Return (x, y) of the center of cell containing provided text 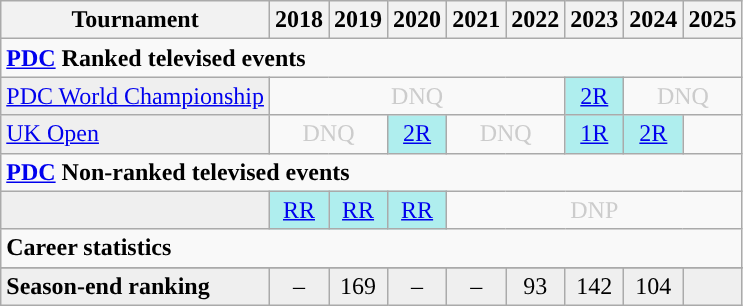
PDC World Championship (136, 96)
169 (358, 286)
2020 (418, 20)
UK Open (136, 134)
2018 (298, 20)
2022 (536, 20)
2023 (594, 20)
2019 (358, 20)
DNP (594, 210)
Tournament (136, 20)
PDC Non-ranked televised events (372, 172)
142 (594, 286)
2025 (712, 20)
93 (536, 286)
2021 (476, 20)
Career statistics (372, 248)
104 (654, 286)
1R (594, 134)
PDC Ranked televised events (372, 58)
2024 (654, 20)
Season-end ranking (136, 286)
